Search for the cell housing the specified text and yield its (X, Y) center coordinate. 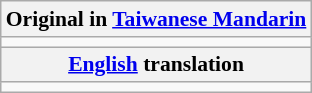
Original in Taiwanese Mandarin (156, 19)
English translation (156, 65)
